Capture the cell that displays the provided text and extract its [x, y] central coordinate. 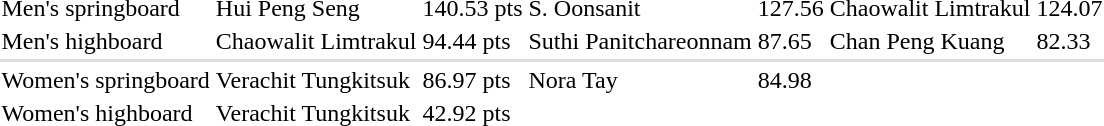
86.97 pts [472, 80]
Verachit Tungkitsuk [316, 80]
Chan Peng Kuang [930, 41]
Women's springboard [106, 80]
94.44 pts [472, 41]
Suthi Panitchareonnam [640, 41]
Nora Tay [640, 80]
87.65 [790, 41]
82.33 [1070, 41]
Men's highboard [106, 41]
84.98 [790, 80]
Chaowalit Limtrakul [316, 41]
